Capture the cell that displays the provided text and extract its [X, Y] central coordinate. 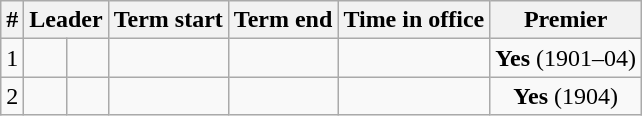
Leader [66, 20]
# [12, 20]
Yes (1904) [566, 96]
Term start [168, 20]
Term end [283, 20]
2 [12, 96]
Yes (1901–04) [566, 58]
Premier [566, 20]
Time in office [414, 20]
1 [12, 58]
